Pinpoint the cell where the given text exists, returning its [x, y] midpoint coordinate. 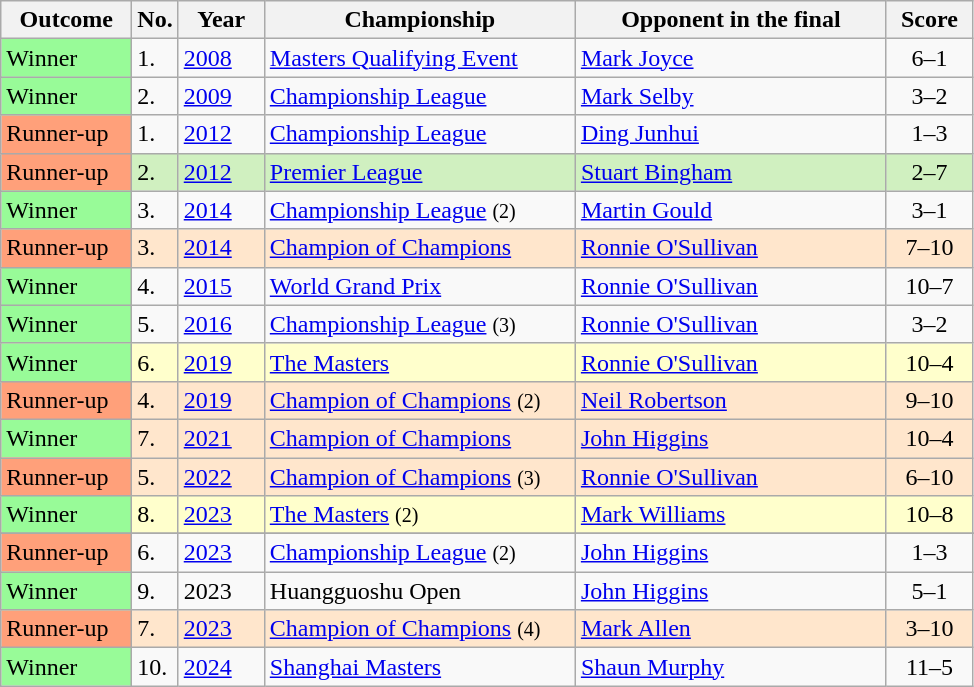
Opponent in the final [730, 20]
The Masters (2) [420, 515]
Huangguoshu Open [420, 591]
2024 [221, 667]
Neil Robertson [730, 400]
Shanghai Masters [420, 667]
2015 [221, 286]
Champion of Champions (2) [420, 400]
Ding Junhui [730, 134]
Outcome [66, 20]
Stuart Bingham [730, 172]
3–1 [929, 210]
10–7 [929, 286]
6–1 [929, 58]
10–8 [929, 515]
Champion of Champions (4) [420, 629]
9–10 [929, 400]
9. [155, 591]
10. [155, 667]
7–10 [929, 248]
11–5 [929, 667]
3–10 [929, 629]
The Masters [420, 362]
2016 [221, 324]
Mark Joyce [730, 58]
Martin Gould [730, 210]
Mark Williams [730, 515]
2008 [221, 58]
Championship League (3) [420, 324]
Year [221, 20]
Championship [420, 20]
2022 [221, 477]
World Grand Prix [420, 286]
Mark Selby [730, 96]
Champion of Champions (3) [420, 477]
2021 [221, 438]
2009 [221, 96]
2–7 [929, 172]
Masters Qualifying Event [420, 58]
8. [155, 515]
No. [155, 20]
Score [929, 20]
Shaun Murphy [730, 667]
6–10 [929, 477]
5–1 [929, 591]
Mark Allen [730, 629]
Premier League [420, 172]
